Output the [X, Y] coordinate of the center of the cell containing the given text.  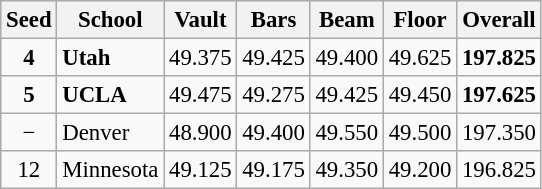
School [110, 20]
UCLA [110, 95]
197.350 [500, 133]
49.125 [200, 170]
Overall [500, 20]
49.375 [200, 58]
Bars [274, 20]
Denver [110, 133]
Utah [110, 58]
Vault [200, 20]
49.625 [420, 58]
− [29, 133]
5 [29, 95]
49.350 [346, 170]
4 [29, 58]
Seed [29, 20]
Beam [346, 20]
49.475 [200, 95]
49.450 [420, 95]
Minnesota [110, 170]
49.175 [274, 170]
197.625 [500, 95]
49.500 [420, 133]
12 [29, 170]
49.200 [420, 170]
197.825 [500, 58]
49.550 [346, 133]
49.275 [274, 95]
196.825 [500, 170]
Floor [420, 20]
48.900 [200, 133]
